Locate the cell with the specified text and output its (x, y) center coordinate. 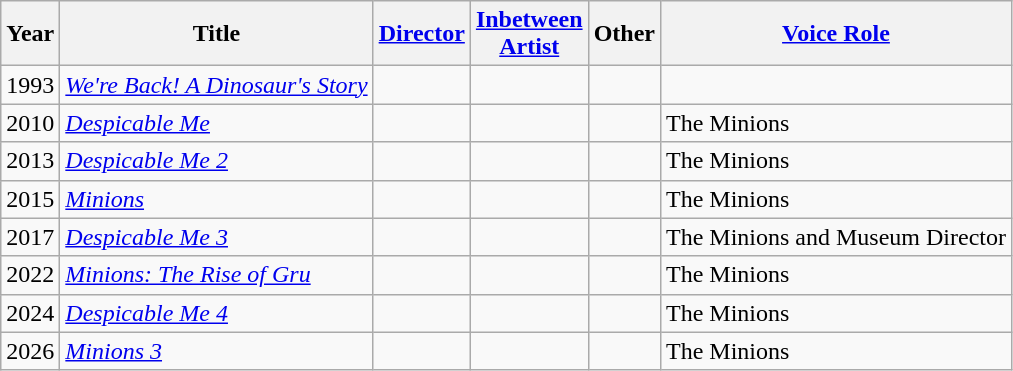
Other (624, 34)
The Minions and Museum Director (836, 237)
We're Back! A Dinosaur's Story (216, 85)
2015 (30, 199)
Despicable Me 3 (216, 237)
Minions (216, 199)
2013 (30, 161)
Director (422, 34)
Despicable Me (216, 123)
Despicable Me 4 (216, 313)
2010 (30, 123)
Year (30, 34)
2017 (30, 237)
1993 (30, 85)
Minions: The Rise of Gru (216, 275)
Voice Role (836, 34)
Minions 3 (216, 351)
InbetweenArtist (529, 34)
2026 (30, 351)
Title (216, 34)
2024 (30, 313)
Despicable Me 2 (216, 161)
2022 (30, 275)
